Locate the cell with the specified text and output its (x, y) center coordinate. 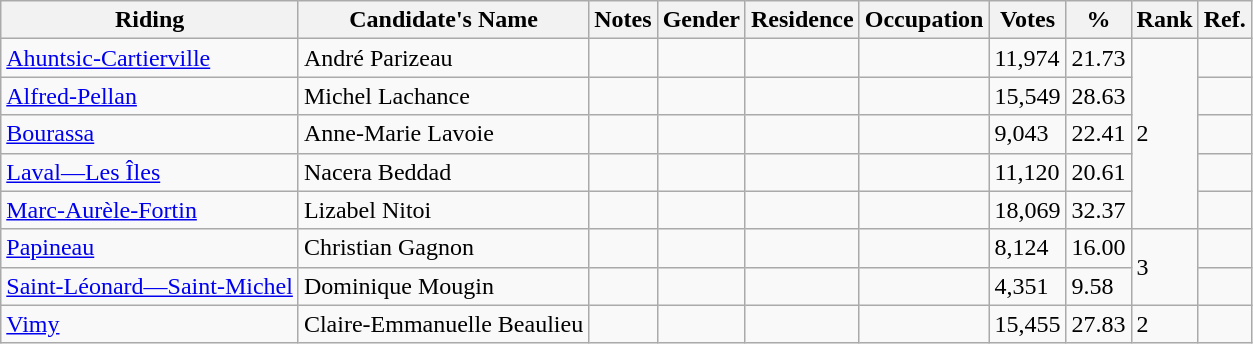
Gender (701, 20)
André Parizeau (443, 58)
Dominique Mougin (443, 286)
16.00 (1098, 248)
20.61 (1098, 172)
Bourassa (150, 134)
Alfred-Pellan (150, 96)
Nacera Beddad (443, 172)
Marc-Aurèle-Fortin (150, 210)
Saint-Léonard—Saint-Michel (150, 286)
22.41 (1098, 134)
3 (1164, 267)
11,120 (1028, 172)
28.63 (1098, 96)
15,549 (1028, 96)
Riding (150, 20)
Lizabel Nitoi (443, 210)
Ref. (1224, 20)
Christian Gagnon (443, 248)
Vimy (150, 324)
Claire-Emmanuelle Beaulieu (443, 324)
18,069 (1028, 210)
9.58 (1098, 286)
Votes (1028, 20)
15,455 (1028, 324)
4,351 (1028, 286)
Ahuntsic-Cartierville (150, 58)
Rank (1164, 20)
32.37 (1098, 210)
9,043 (1028, 134)
27.83 (1098, 324)
21.73 (1098, 58)
Candidate's Name (443, 20)
Anne-Marie Lavoie (443, 134)
Michel Lachance (443, 96)
Residence (802, 20)
Notes (623, 20)
11,974 (1028, 58)
8,124 (1028, 248)
Papineau (150, 248)
Laval—Les Îles (150, 172)
% (1098, 20)
Occupation (924, 20)
